From the cell containing the given text, extract its center point as [x, y] coordinate. 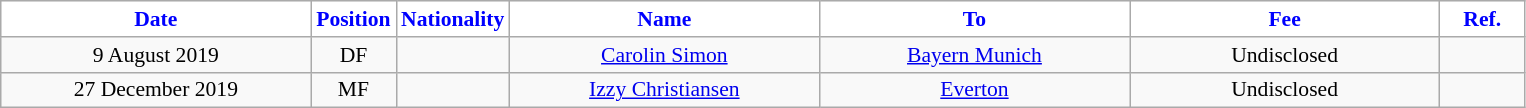
Bayern Munich [974, 55]
DF [354, 55]
MF [354, 90]
Nationality [452, 19]
Fee [1285, 19]
Name [664, 19]
Carolin Simon [664, 55]
Everton [974, 90]
Date [156, 19]
To [974, 19]
27 December 2019 [156, 90]
Izzy Christiansen [664, 90]
Position [354, 19]
9 August 2019 [156, 55]
Ref. [1482, 19]
